Provide the [x, y] coordinate of the cell's center where the given text is located.  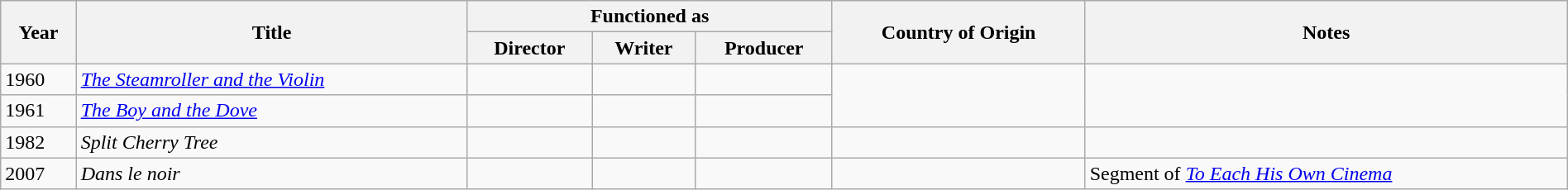
Functioned as [650, 17]
1960 [38, 79]
Segment of To Each His Own Cinema [1327, 173]
1961 [38, 111]
Title [271, 32]
Notes [1327, 32]
Year [38, 32]
The Steamroller and the Violin [271, 79]
2007 [38, 173]
Producer [764, 48]
Split Cherry Tree [271, 142]
Director [529, 48]
The Boy and the Dove [271, 111]
Dans le noir [271, 173]
Writer [644, 48]
Country of Origin [958, 32]
1982 [38, 142]
